Scan for the cell matching the given text and deliver its [X, Y] coordinate at center. 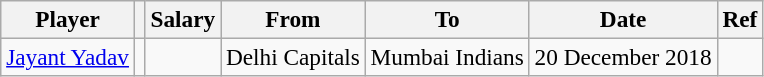
To [447, 19]
Jayant Yadav [68, 57]
Date [623, 19]
Mumbai Indians [447, 57]
20 December 2018 [623, 57]
Ref [740, 19]
Salary [182, 19]
Player [68, 19]
Delhi Capitals [294, 57]
From [294, 19]
